For the text-containing cell, return its midpoint in (X, Y) coordinate format. 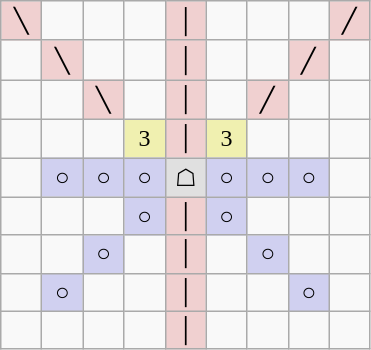
☖ (186, 178)
